Search for the cell housing the specified text and yield its [X, Y] center coordinate. 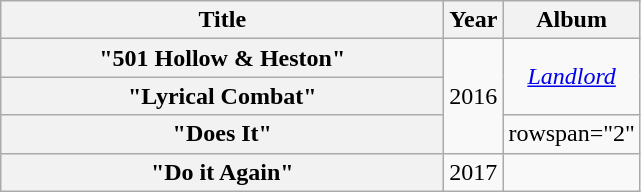
Year [474, 20]
Landlord [572, 77]
2017 [474, 172]
Title [222, 20]
rowspan="2" [572, 134]
Album [572, 20]
"Does It" [222, 134]
"501 Hollow & Heston" [222, 58]
"Do it Again" [222, 172]
2016 [474, 96]
"Lyrical Combat" [222, 96]
